Return [x, y] of the center of cell containing provided text 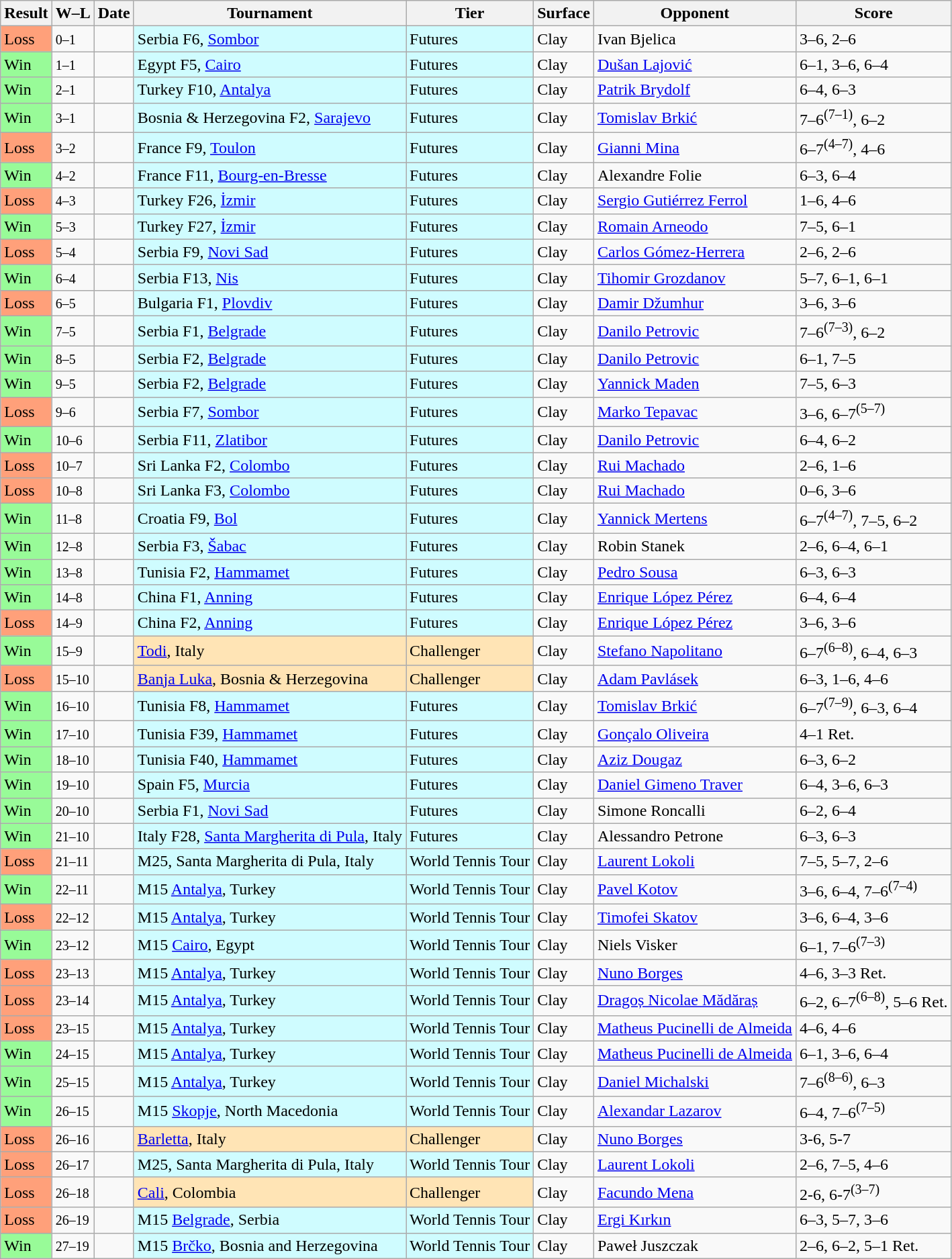
7–6(7–1), 6–2 [873, 118]
Sergio Gutiérrez Ferrol [694, 201]
Dragoș Nicolae Mădăraș [694, 1000]
Italy F28, Santa Margherita di Pula, Italy [270, 836]
6–4, 3–6, 6–3 [873, 785]
2–6, 1–6 [873, 465]
1–6, 4–6 [873, 201]
Sri Lanka F3, Colombo [270, 491]
Turkey F27, İzmir [270, 226]
Simone Roncalli [694, 810]
Ivan Bjelica [694, 39]
6–1, 7–5 [873, 359]
6–3, 6–4 [873, 175]
3–2 [73, 148]
23–12 [73, 945]
26–17 [73, 1164]
Damir Džumhur [694, 303]
6–4, 6–2 [873, 440]
Todi, Italy [270, 651]
7–5, 6–3 [873, 384]
China F2, Anning [270, 623]
M15 Cairo, Egypt [270, 945]
Facundo Mena [694, 1193]
Gianni Mina [694, 148]
Tihomir Grozdanov [694, 277]
26–15 [73, 1112]
2–6, 6–2, 5–1 Ret. [873, 1246]
Turkey F26, İzmir [270, 201]
Result [26, 13]
Dušan Lajović [694, 64]
6–2, 6–4 [873, 810]
Daniel Michalski [694, 1081]
Daniel Gimeno Traver [694, 785]
Stefano Napolitano [694, 651]
Bulgaria F1, Plovdiv [270, 303]
Score [873, 13]
Paweł Juszczak [694, 1246]
18–10 [73, 759]
7–5 [73, 330]
1–1 [73, 64]
7–6(7–3), 6–2 [873, 330]
6–4 [73, 277]
Sri Lanka F2, Colombo [270, 465]
6–7(4–7), 7–5, 6–2 [873, 518]
Niels Visker [694, 945]
7–6(8–6), 6–3 [873, 1081]
Serbia F3, Šabac [270, 546]
Turkey F10, Antalya [270, 90]
2–6, 7–5, 4–6 [873, 1164]
11–8 [73, 518]
2–6, 6–4, 6–1 [873, 546]
15–9 [73, 651]
13–8 [73, 572]
10–7 [73, 465]
Tunisia F40, Hammamet [270, 759]
Surface [564, 13]
Robin Stanek [694, 546]
27–19 [73, 1246]
Date [114, 13]
Serbia F7, Sombor [270, 412]
9–6 [73, 412]
15–10 [73, 678]
Pavel Kotov [694, 889]
3–1 [73, 118]
6–4, 6–4 [873, 598]
6–1, 7–6(7–3) [873, 945]
Aziz Dougaz [694, 759]
5–4 [73, 252]
6–3, 5–7, 3–6 [873, 1220]
Pedro Sousa [694, 572]
21–11 [73, 861]
Timofei Skatov [694, 917]
2-6, 6-7(3–7) [873, 1193]
5–7, 6–1, 6–1 [873, 277]
Serbia F9, Novi Sad [270, 252]
Alessandro Petrone [694, 836]
Opponent [694, 13]
China F1, Anning [270, 598]
Ergi Kırkın [694, 1220]
Carlos Gómez-Herrera [694, 252]
Tunisia F39, Hammamet [270, 734]
Serbia F6, Sombor [270, 39]
24–15 [73, 1054]
Egypt F5, Cairo [270, 64]
26–16 [73, 1139]
22–11 [73, 889]
France F9, Toulon [270, 148]
Serbia F1, Novi Sad [270, 810]
20–10 [73, 810]
Serbia F13, Nis [270, 277]
21–10 [73, 836]
M15 Skopje, North Macedonia [270, 1112]
France F11, Bourg-en-Bresse [270, 175]
Marko Tepavac [694, 412]
6–3, 6–2 [873, 759]
4–6, 4–6 [873, 1028]
19–10 [73, 785]
0–1 [73, 39]
Alexandre Folie [694, 175]
2–1 [73, 90]
0–6, 3–6 [873, 491]
14–9 [73, 623]
3–6, 6–4, 3–6 [873, 917]
Spain F5, Murcia [270, 785]
Banja Luka, Bosnia & Herzegovina [270, 678]
Adam Pavlásek [694, 678]
12–8 [73, 546]
6–5 [73, 303]
Yannick Maden [694, 384]
7–5, 6–1 [873, 226]
6–2, 6–7(6–8), 5–6 Ret. [873, 1000]
26–19 [73, 1220]
22–12 [73, 917]
Romain Arneodo [694, 226]
16–10 [73, 706]
4–2 [73, 175]
6–7(7–9), 6–3, 6–4 [873, 706]
W–L [73, 13]
Gonçalo Oliveira [694, 734]
10–8 [73, 491]
Serbia F1, Belgrade [270, 330]
Tunisia F8, Hammamet [270, 706]
Tunisia F2, Hammamet [270, 572]
4–1 Ret. [873, 734]
4–6, 3–3 Ret. [873, 972]
6–4, 6–3 [873, 90]
23–14 [73, 1000]
6–4, 7–6(7–5) [873, 1112]
25–15 [73, 1081]
3-6, 5-7 [873, 1139]
Cali, Colombia [270, 1193]
Bosnia & Herzegovina F2, Sarajevo [270, 118]
26–18 [73, 1193]
M15 Brčko, Bosnia and Herzegovina [270, 1246]
14–8 [73, 598]
6–7(4–7), 4–6 [873, 148]
Croatia F9, Bol [270, 518]
10–6 [73, 440]
M15 Belgrade, Serbia [270, 1220]
23–13 [73, 972]
Barletta, Italy [270, 1139]
8–5 [73, 359]
4–3 [73, 201]
23–15 [73, 1028]
3–6, 6–4, 7–6(7–4) [873, 889]
9–5 [73, 384]
Tournament [270, 13]
5–3 [73, 226]
2–6, 2–6 [873, 252]
Serbia F11, Zlatibor [270, 440]
Alexandar Lazarov [694, 1112]
Tier [469, 13]
Patrik Brydolf [694, 90]
7–5, 5–7, 2–6 [873, 861]
3–6, 2–6 [873, 39]
17–10 [73, 734]
6–7(6–8), 6–4, 6–3 [873, 651]
6–3, 1–6, 4–6 [873, 678]
3–6, 6–7(5–7) [873, 412]
Yannick Mertens [694, 518]
